Scan for the cell matching the given text and deliver its (x, y) coordinate at center. 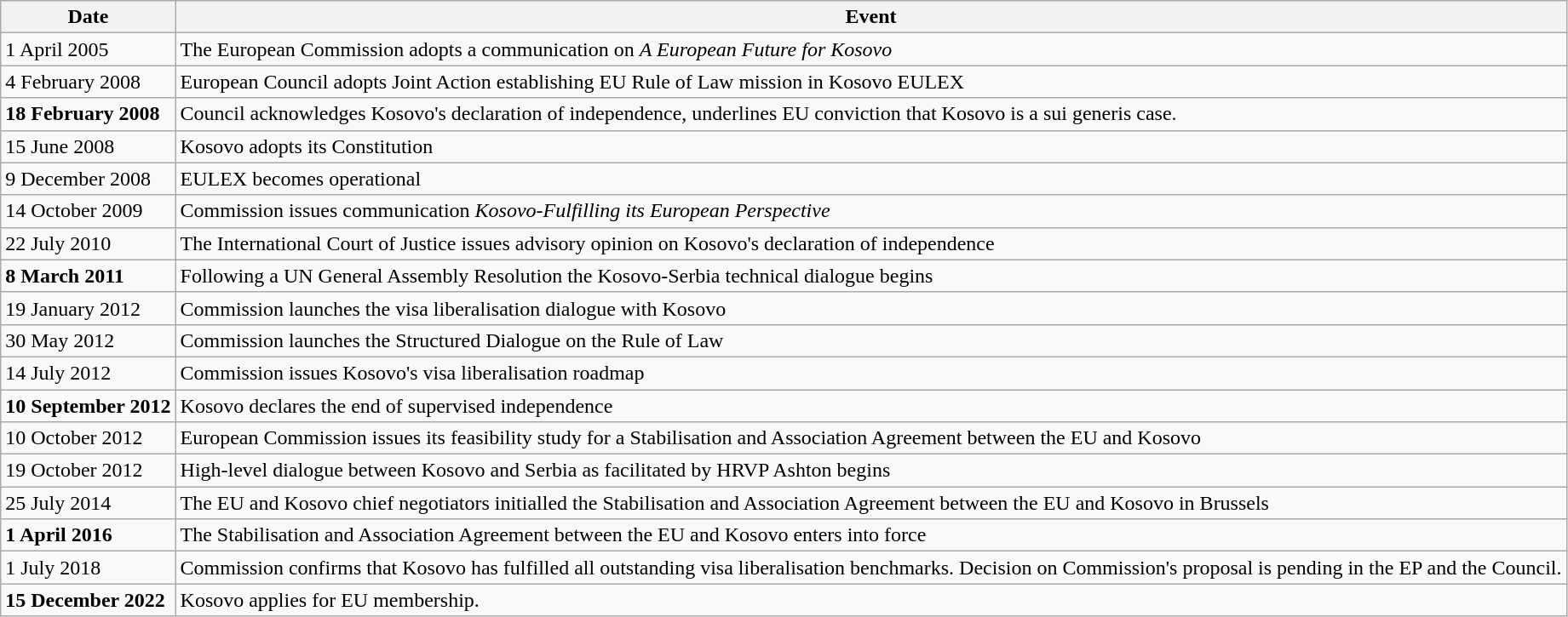
15 December 2022 (89, 600)
European Council adopts Joint Action establishing EU Rule of Law mission in Kosovo EULEX (870, 82)
Kosovo applies for EU membership. (870, 600)
The EU and Kosovo chief negotiators initialled the Stabilisation and Association Agreement between the EU and Kosovo in Brussels (870, 503)
15 June 2008 (89, 146)
10 October 2012 (89, 438)
18 February 2008 (89, 114)
14 October 2009 (89, 211)
30 May 2012 (89, 340)
Commission launches the Structured Dialogue on the Rule of Law (870, 340)
The Stabilisation and Association Agreement between the EU and Kosovo enters into force (870, 535)
Kosovo adopts its Constitution (870, 146)
Commission issues Kosovo's visa liberalisation roadmap (870, 373)
19 October 2012 (89, 471)
Following a UN General Assembly Resolution the Kosovo-Serbia technical dialogue begins (870, 276)
Date (89, 17)
1 April 2016 (89, 535)
Event (870, 17)
Kosovo declares the end of supervised independence (870, 406)
4 February 2008 (89, 82)
1 April 2005 (89, 49)
14 July 2012 (89, 373)
EULEX becomes operational (870, 179)
19 January 2012 (89, 308)
The International Court of Justice issues advisory opinion on Kosovo's declaration of independence (870, 243)
22 July 2010 (89, 243)
European Commission issues its feasibility study for a Stabilisation and Association Agreement between the EU and Kosovo (870, 438)
10 September 2012 (89, 406)
1 July 2018 (89, 568)
The European Commission adopts a communication on A European Future for Kosovo (870, 49)
9 December 2008 (89, 179)
8 March 2011 (89, 276)
Commission issues communication Kosovo-Fulfilling its European Perspective (870, 211)
High-level dialogue between Kosovo and Serbia as facilitated by HRVP Ashton begins (870, 471)
Commission launches the visa liberalisation dialogue with Kosovo (870, 308)
Council acknowledges Kosovo's declaration of independence, underlines EU conviction that Kosovo is a sui generis case. (870, 114)
25 July 2014 (89, 503)
